Identify which cell holds the provided text, then report its (x, y) central coordinate. 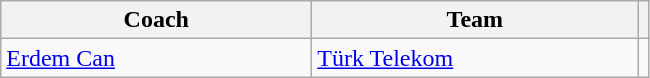
Team (475, 20)
Coach (156, 20)
Erdem Can (156, 58)
Türk Telekom (475, 58)
